Return the [X, Y] coordinate for the center point of the cell that contains the specified text.  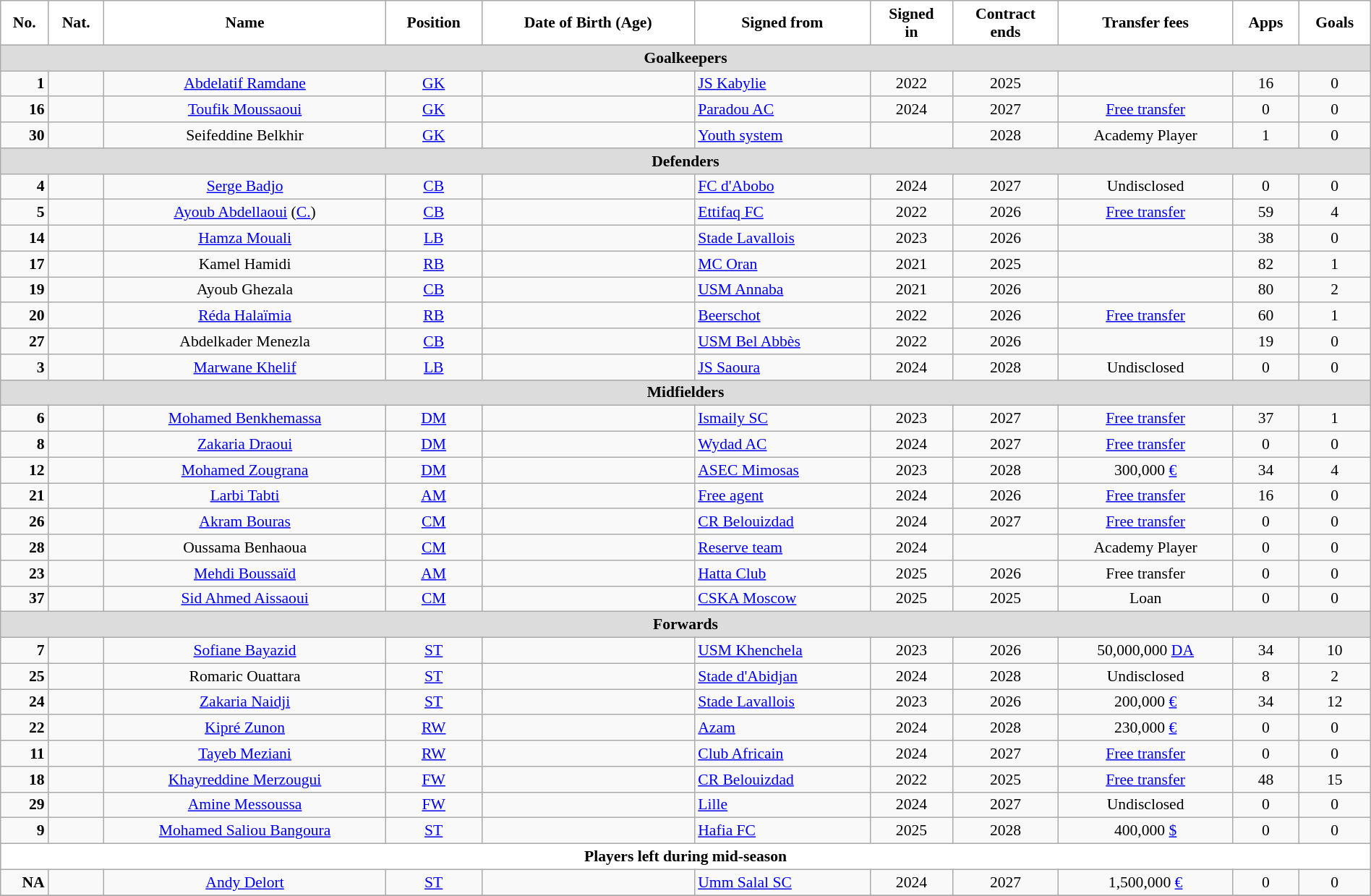
15 [1335, 780]
Transfer fees [1145, 23]
JS Saoura [782, 367]
6 [25, 419]
Abdelkader Menezla [244, 341]
27 [25, 341]
230,000 € [1145, 728]
200,000 € [1145, 702]
Zakaria Naidji [244, 702]
10 [1335, 651]
300,000 € [1145, 470]
JS Kabylie [782, 84]
Mehdi Boussaïd [244, 573]
Sid Ahmed Aissaoui [244, 599]
Apps [1265, 23]
Larbi Tabti [244, 496]
59 [1265, 213]
USM Bel Abbès [782, 341]
MC Oran [782, 264]
Midfielders [685, 393]
Serge Badjo [244, 187]
Hamza Mouali [244, 239]
Kamel Hamidi [244, 264]
Stade d'Abidjan [782, 676]
80 [1265, 290]
82 [1265, 264]
Forwards [685, 625]
11 [25, 754]
No. [25, 23]
Romaric Ouattara [244, 676]
14 [25, 239]
Akram Bouras [244, 522]
30 [25, 135]
Andy Delort [244, 882]
Name [244, 23]
Wydad AC [782, 445]
20 [25, 316]
23 [25, 573]
Paradou AC [782, 110]
18 [25, 780]
9 [25, 831]
Mohamed Saliou Bangoura [244, 831]
Réda Halaïmia [244, 316]
Contractends [1005, 23]
26 [25, 522]
Signedin [911, 23]
Signed from [782, 23]
Tayeb Meziani [244, 754]
Club Africain [782, 754]
Amine Messoussa [244, 805]
60 [1265, 316]
Abdelatif Ramdane [244, 84]
28 [25, 547]
48 [1265, 780]
29 [25, 805]
Reserve team [782, 547]
USM Khenchela [782, 651]
USM Annaba [782, 290]
Hafia FC [782, 831]
Goalkeepers [685, 58]
Hatta Club [782, 573]
Zakaria Draoui [244, 445]
24 [25, 702]
Marwane Khelif [244, 367]
21 [25, 496]
38 [1265, 239]
FC d'Abobo [782, 187]
Azam [782, 728]
3 [25, 367]
Beerschot [782, 316]
22 [25, 728]
Defenders [685, 161]
Players left during mid-season [685, 857]
Goals [1335, 23]
7 [25, 651]
Ayoub Abdellaoui (C.) [244, 213]
50,000,000 DA [1145, 651]
Mohamed Benkhemassa [244, 419]
Ayoub Ghezala [244, 290]
Free agent [782, 496]
1,500,000 € [1145, 882]
Kipré Zunon [244, 728]
CSKA Moscow [782, 599]
400,000 $ [1145, 831]
5 [25, 213]
Mohamed Zougrana [244, 470]
Lille [782, 805]
Ettifaq FC [782, 213]
Sofiane Bayazid [244, 651]
Nat. [77, 23]
Youth system [782, 135]
25 [25, 676]
Loan [1145, 599]
Toufik Moussaoui [244, 110]
ASEC Mimosas [782, 470]
Position [434, 23]
NA [25, 882]
Oussama Benhaoua [244, 547]
Date of Birth (Age) [588, 23]
Seifeddine Belkhir [244, 135]
Ismaily SC [782, 419]
Khayreddine Merzougui [244, 780]
Umm Salal SC [782, 882]
17 [25, 264]
